Locate the cell with the specified text and output its (X, Y) center coordinate. 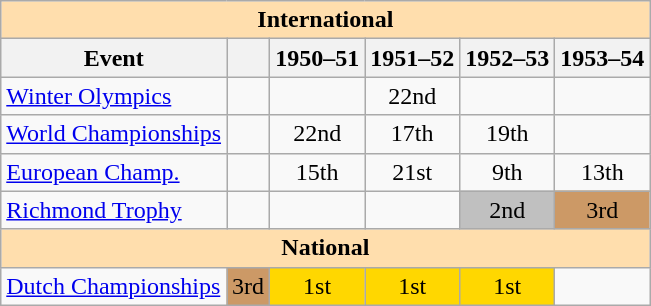
European Champ. (114, 172)
National (326, 248)
19th (508, 134)
Winter Olympics (114, 96)
1950–51 (318, 58)
1952–53 (508, 58)
Richmond Trophy (114, 210)
World Championships (114, 134)
21st (412, 172)
International (326, 20)
9th (508, 172)
15th (318, 172)
Event (114, 58)
1951–52 (412, 58)
13th (602, 172)
17th (412, 134)
1953–54 (602, 58)
Dutch Championships (114, 286)
2nd (508, 210)
